Find where the given text appears and provide that cell's center as [x, y] coordinate. 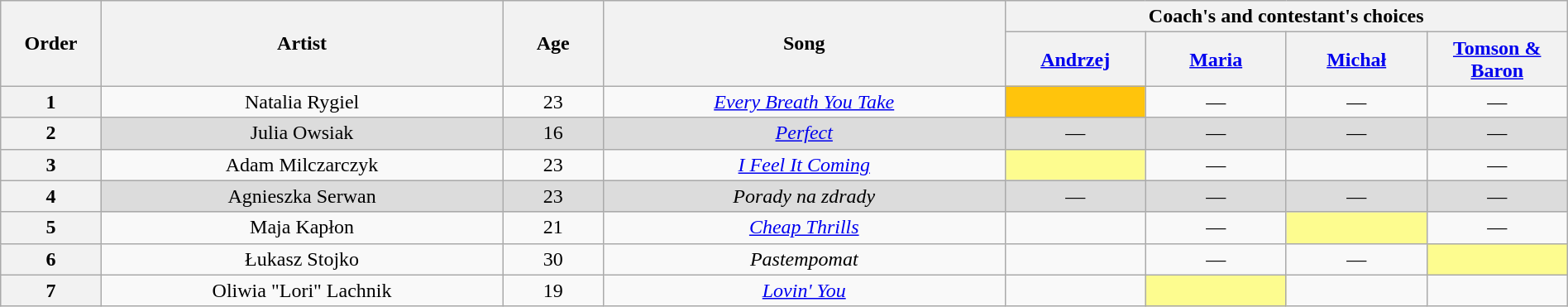
3 [51, 165]
Porady na zdrady [804, 196]
30 [552, 259]
Maja Kapłon [302, 228]
Cheap Thrills [804, 228]
Age [552, 43]
Perfect [804, 133]
Every Breath You Take [804, 102]
Coach's and contestant's choices [1286, 17]
Pastempomat [804, 259]
Andrzej [1075, 60]
Adam Milczarczyk [302, 165]
I Feel It Coming [804, 165]
Oliwia "Lori" Lachnik [302, 290]
Julia Owsiak [302, 133]
2 [51, 133]
21 [552, 228]
5 [51, 228]
Artist [302, 43]
Łukasz Stojko [302, 259]
19 [552, 290]
6 [51, 259]
Order [51, 43]
7 [51, 290]
4 [51, 196]
Michał [1356, 60]
Song [804, 43]
Agnieszka Serwan [302, 196]
Tomson & Baron [1497, 60]
Maria [1216, 60]
Natalia Rygiel [302, 102]
Lovin' You [804, 290]
1 [51, 102]
16 [552, 133]
